Output the (X, Y) coordinate of the center of the cell containing the given text.  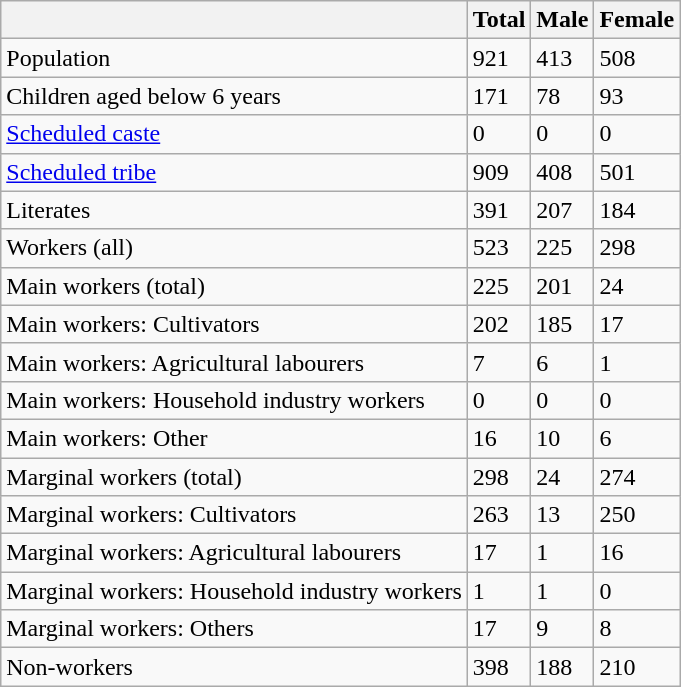
188 (562, 667)
Main workers: Cultivators (234, 324)
Marginal workers: Household industry workers (234, 591)
Marginal workers: Cultivators (234, 515)
Marginal workers: Agricultural labourers (234, 553)
10 (562, 438)
7 (499, 362)
9 (562, 629)
250 (637, 515)
171 (499, 96)
274 (637, 477)
Scheduled caste (234, 134)
263 (499, 515)
909 (499, 172)
184 (637, 210)
8 (637, 629)
Population (234, 58)
Main workers: Other (234, 438)
523 (499, 248)
501 (637, 172)
Workers (all) (234, 248)
Children aged below 6 years (234, 96)
508 (637, 58)
Female (637, 20)
185 (562, 324)
Scheduled tribe (234, 172)
93 (637, 96)
78 (562, 96)
Non-workers (234, 667)
921 (499, 58)
207 (562, 210)
413 (562, 58)
Total (499, 20)
210 (637, 667)
201 (562, 286)
Main workers: Agricultural labourers (234, 362)
202 (499, 324)
Main workers: Household industry workers (234, 400)
Literates (234, 210)
Main workers (total) (234, 286)
408 (562, 172)
Male (562, 20)
Marginal workers (total) (234, 477)
Marginal workers: Others (234, 629)
391 (499, 210)
398 (499, 667)
13 (562, 515)
